Determine the (X, Y) coordinate at the center of the cell enclosing the given text.  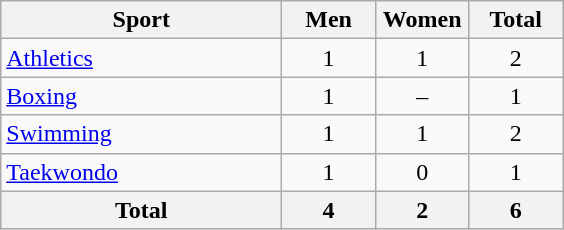
Boxing (142, 96)
Women (422, 20)
Swimming (142, 134)
4 (329, 210)
Athletics (142, 58)
0 (422, 172)
Taekwondo (142, 172)
– (422, 96)
Sport (142, 20)
6 (516, 210)
Men (329, 20)
